Capture the cell that displays the provided text and extract its (X, Y) central coordinate. 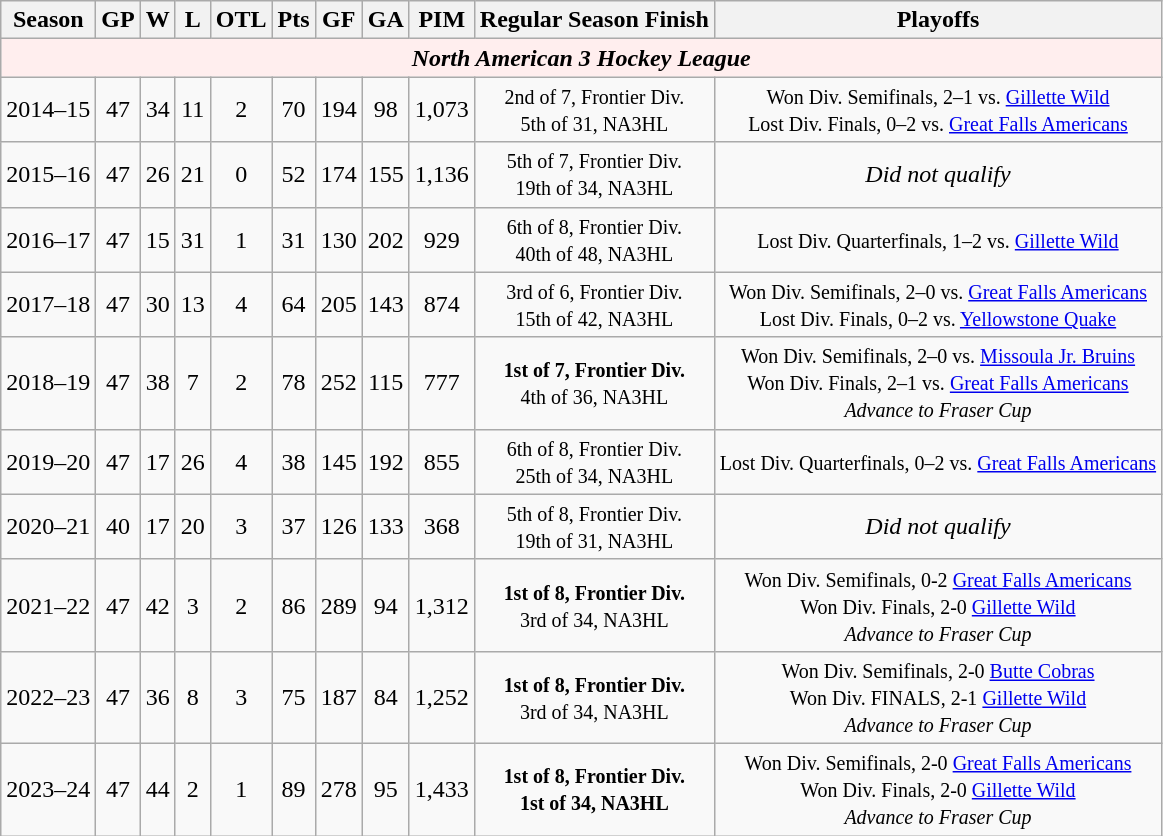
1,136 (442, 174)
64 (294, 304)
2021–22 (48, 605)
2020–21 (48, 526)
42 (158, 605)
Playoffs (938, 20)
36 (158, 697)
143 (386, 304)
929 (442, 240)
2019–20 (48, 462)
1st of 8, Frontier Div.1st of 34, NA3HL (594, 789)
94 (386, 605)
84 (386, 697)
2017–18 (48, 304)
1st of 7, Frontier Div.4th of 36, NA3HL (594, 383)
PIM (442, 20)
GA (386, 20)
5th of 7, Frontier Div.19th of 34, NA3HL (594, 174)
202 (386, 240)
7 (192, 383)
OTL (241, 20)
37 (294, 526)
Won Div. Semifinals, 2-0 Great Falls AmericansWon Div. Finals, 2-0 Gillette WildAdvance to Fraser Cup (938, 789)
98 (386, 110)
252 (338, 383)
205 (338, 304)
1,252 (442, 697)
3rd of 6, Frontier Div.15th of 42, NA3HL (594, 304)
777 (442, 383)
133 (386, 526)
30 (158, 304)
Won Div. Semifinals, 2-0 Butte CobrasWon Div. FINALS, 2-1 Gillette WildAdvance to Fraser Cup (938, 697)
44 (158, 789)
145 (338, 462)
1,433 (442, 789)
126 (338, 526)
174 (338, 174)
89 (294, 789)
5th of 8, Frontier Div.19th of 31, NA3HL (594, 526)
Pts (294, 20)
Regular Season Finish (594, 20)
194 (338, 110)
W (158, 20)
278 (338, 789)
Won Div. Semifinals, 2–0 vs. Great Falls AmericansLost Div. Finals, 0–2 vs. Yellowstone Quake (938, 304)
52 (294, 174)
2022–23 (48, 697)
15 (158, 240)
21 (192, 174)
Lost Div. Quarterfinals, 1–2 vs. Gillette Wild (938, 240)
6th of 8, Frontier Div.40th of 48, NA3HL (594, 240)
0 (241, 174)
20 (192, 526)
13 (192, 304)
2016–17 (48, 240)
GP (118, 20)
95 (386, 789)
874 (442, 304)
115 (386, 383)
2023–24 (48, 789)
GF (338, 20)
L (192, 20)
Lost Div. Quarterfinals, 0–2 vs. Great Falls Americans (938, 462)
187 (338, 697)
855 (442, 462)
8 (192, 697)
11 (192, 110)
155 (386, 174)
6th of 8, Frontier Div.25th of 34, NA3HL (594, 462)
2015–16 (48, 174)
North American 3 Hockey League (582, 58)
75 (294, 697)
289 (338, 605)
Season (48, 20)
2014–15 (48, 110)
78 (294, 383)
34 (158, 110)
2018–19 (48, 383)
Won Div. Semifinals, 0-2 Great Falls AmericansWon Div. Finals, 2-0 Gillette WildAdvance to Fraser Cup (938, 605)
86 (294, 605)
1,312 (442, 605)
Won Div. Semifinals, 2–0 vs. Missoula Jr. BruinsWon Div. Finals, 2–1 vs. Great Falls AmericansAdvance to Fraser Cup (938, 383)
2nd of 7, Frontier Div.5th of 31, NA3HL (594, 110)
Won Div. Semifinals, 2–1 vs. Gillette WildLost Div. Finals, 0–2 vs. Great Falls Americans (938, 110)
192 (386, 462)
1,073 (442, 110)
40 (118, 526)
130 (338, 240)
70 (294, 110)
368 (442, 526)
